Search for the cell housing the specified text and yield its (x, y) center coordinate. 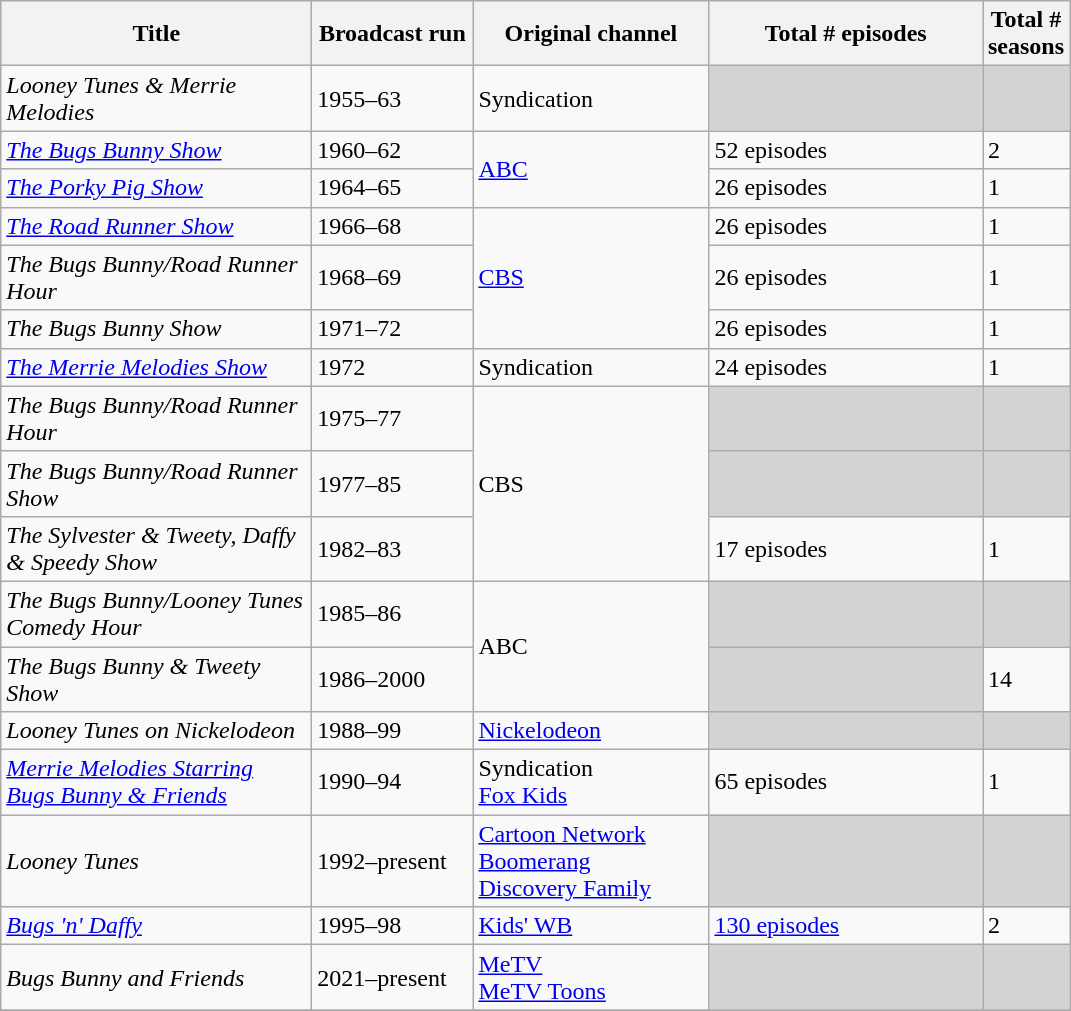
1982–83 (392, 548)
1964–65 (392, 188)
Cartoon Network Boomerang Discovery Family (591, 861)
1968–69 (392, 278)
Looney Tunes on Nickelodeon (156, 731)
1971–72 (392, 329)
1966–68 (392, 226)
Kids' WB (591, 926)
Title (156, 34)
1972 (392, 367)
Bugs 'n' Daffy (156, 926)
Bugs Bunny and Friends (156, 978)
MeTV MeTV Toons (591, 978)
Total # episodes (846, 34)
Original channel (591, 34)
Looney Tunes & Merrie Melodies (156, 98)
The Road Runner Show (156, 226)
Looney Tunes (156, 861)
The Sylvester & Tweety, Daffy & Speedy Show (156, 548)
1992–present (392, 861)
1990–94 (392, 782)
17 episodes (846, 548)
1986–2000 (392, 678)
1977–85 (392, 484)
Syndication Fox Kids (591, 782)
1955–63 (392, 98)
1960–62 (392, 150)
The Bugs Bunny/Looney Tunes Comedy Hour (156, 614)
Broadcast run (392, 34)
The Merrie Melodies Show (156, 367)
1975–77 (392, 418)
The Bugs Bunny/Road Runner Show (156, 484)
Total # seasons (1026, 34)
Merrie Melodies Starring Bugs Bunny & Friends (156, 782)
14 (1026, 678)
1985–86 (392, 614)
24 episodes (846, 367)
The Bugs Bunny & Tweety Show (156, 678)
1995–98 (392, 926)
The Porky Pig Show (156, 188)
2021–present (392, 978)
65 episodes (846, 782)
1988–99 (392, 731)
Nickelodeon (591, 731)
130 episodes (846, 926)
52 episodes (846, 150)
